Return the (x, y) coordinate for the center point of the cell that contains the specified text.  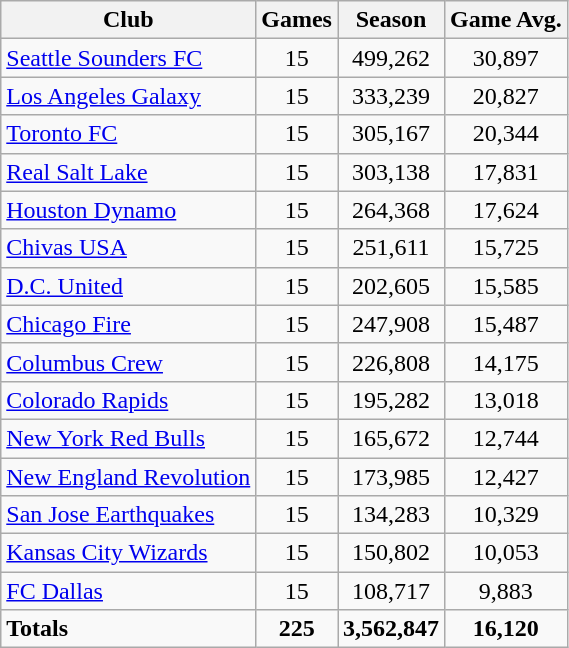
D.C. United (128, 286)
173,985 (392, 477)
Los Angeles Galaxy (128, 96)
10,053 (506, 553)
Colorado Rapids (128, 400)
226,808 (392, 362)
12,427 (506, 477)
San Jose Earthquakes (128, 515)
20,344 (506, 134)
303,138 (392, 172)
264,368 (392, 210)
Game Avg. (506, 20)
14,175 (506, 362)
17,624 (506, 210)
195,282 (392, 400)
Club (128, 20)
150,802 (392, 553)
Kansas City Wizards (128, 553)
17,831 (506, 172)
16,120 (506, 629)
Season (392, 20)
15,487 (506, 324)
108,717 (392, 591)
Toronto FC (128, 134)
12,744 (506, 438)
3,562,847 (392, 629)
Houston Dynamo (128, 210)
Games (297, 20)
New England Revolution (128, 477)
Real Salt Lake (128, 172)
10,329 (506, 515)
15,585 (506, 286)
247,908 (392, 324)
165,672 (392, 438)
499,262 (392, 58)
225 (297, 629)
Totals (128, 629)
15,725 (506, 248)
251,611 (392, 248)
Seattle Sounders FC (128, 58)
134,283 (392, 515)
13,018 (506, 400)
20,827 (506, 96)
30,897 (506, 58)
New York Red Bulls (128, 438)
9,883 (506, 591)
305,167 (392, 134)
Chicago Fire (128, 324)
202,605 (392, 286)
333,239 (392, 96)
FC Dallas (128, 591)
Columbus Crew (128, 362)
Chivas USA (128, 248)
